Output the (X, Y) coordinate of the center of the cell containing the given text.  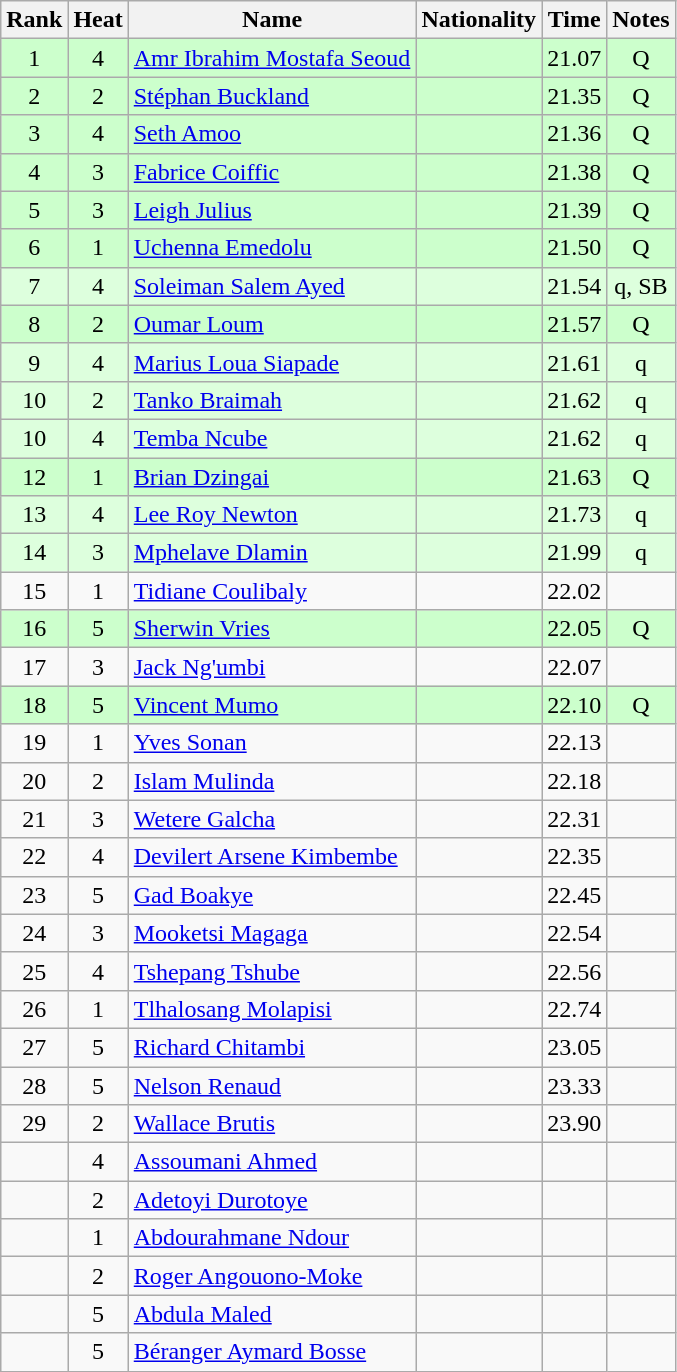
22.74 (574, 1009)
22.54 (574, 933)
26 (34, 1009)
Mooketsi Magaga (272, 933)
22.02 (574, 591)
29 (34, 1124)
Tidiane Coulibaly (272, 591)
23.05 (574, 1047)
16 (34, 629)
Wallace Brutis (272, 1124)
Adetoyi Durotoye (272, 1200)
12 (34, 477)
13 (34, 515)
Leigh Julius (272, 210)
Amr Ibrahim Mostafa Seoud (272, 58)
20 (34, 781)
23.33 (574, 1085)
22.35 (574, 857)
Sherwin Vries (272, 629)
24 (34, 933)
22.18 (574, 781)
Nationality (479, 20)
Abdourahmane Ndour (272, 1238)
Temba Ncube (272, 438)
Roger Angouono-Moke (272, 1276)
Lee Roy Newton (272, 515)
21.07 (574, 58)
Fabrice Coiffic (272, 172)
17 (34, 667)
8 (34, 324)
22.13 (574, 743)
Tshepang Tshube (272, 971)
21.39 (574, 210)
Béranger Aymard Bosse (272, 1352)
21.50 (574, 248)
22.31 (574, 819)
9 (34, 362)
Mphelave Dlamin (272, 553)
15 (34, 591)
18 (34, 705)
Vincent Mumo (272, 705)
21.57 (574, 324)
21 (34, 819)
21.54 (574, 286)
Tlhalosang Molapisi (272, 1009)
Gad Boakye (272, 895)
22.07 (574, 667)
6 (34, 248)
Nelson Renaud (272, 1085)
Devilert Arsene Kimbembe (272, 857)
23.90 (574, 1124)
14 (34, 553)
Tanko Braimah (272, 400)
21.38 (574, 172)
22.56 (574, 971)
Richard Chitambi (272, 1047)
q, SB (641, 286)
Soleiman Salem Ayed (272, 286)
22.45 (574, 895)
7 (34, 286)
Name (272, 20)
Rank (34, 20)
Assoumani Ahmed (272, 1162)
19 (34, 743)
Marius Loua Siapade (272, 362)
Time (574, 20)
22.05 (574, 629)
Oumar Loum (272, 324)
22.10 (574, 705)
21.73 (574, 515)
21.35 (574, 96)
25 (34, 971)
Jack Ng'umbi (272, 667)
Wetere Galcha (272, 819)
Heat (98, 20)
Notes (641, 20)
21.61 (574, 362)
27 (34, 1047)
Uchenna Emedolu (272, 248)
21.99 (574, 553)
21.63 (574, 477)
Yves Sonan (272, 743)
23 (34, 895)
Islam Mulinda (272, 781)
28 (34, 1085)
Stéphan Buckland (272, 96)
22 (34, 857)
Abdula Maled (272, 1314)
Seth Amoo (272, 134)
Brian Dzingai (272, 477)
21.36 (574, 134)
